Return the (X, Y) coordinate for the center point of the cell that contains the specified text.  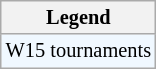
W15 tournaments (78, 51)
Legend (78, 17)
